Detect which cell encompasses the target text, then output its (x, y) center coordinate. 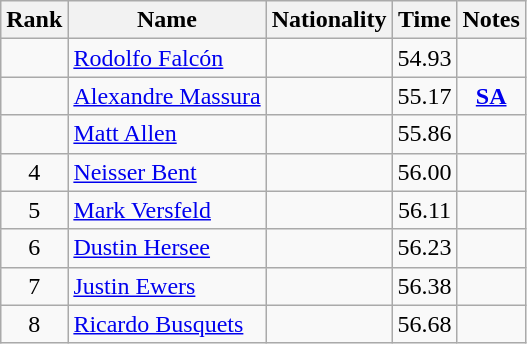
55.17 (424, 96)
56.38 (424, 286)
Matt Allen (167, 134)
Nationality (329, 20)
6 (34, 248)
8 (34, 324)
Name (167, 20)
56.68 (424, 324)
Ricardo Busquets (167, 324)
Dustin Hersee (167, 248)
55.86 (424, 134)
4 (34, 172)
SA (491, 96)
56.00 (424, 172)
56.23 (424, 248)
Time (424, 20)
56.11 (424, 210)
Rank (34, 20)
54.93 (424, 58)
Mark Versfeld (167, 210)
7 (34, 286)
Rodolfo Falcón (167, 58)
Notes (491, 20)
Justin Ewers (167, 286)
Alexandre Massura (167, 96)
5 (34, 210)
Neisser Bent (167, 172)
